Scan for the cell matching the given text and deliver its [x, y] coordinate at center. 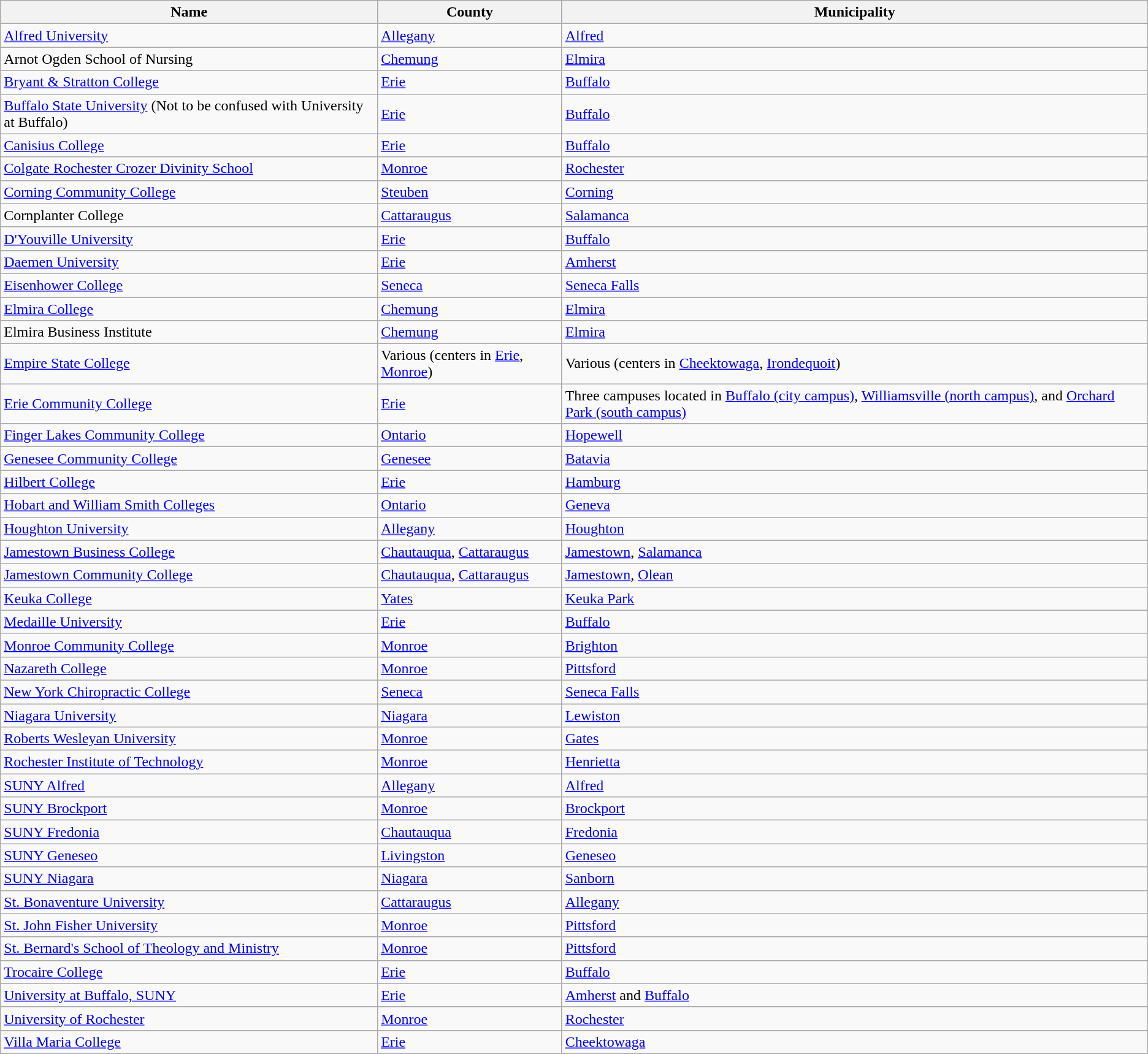
Keuka Park [855, 598]
Three campuses located in Buffalo (city campus), Williamsville (north campus), and Orchard Park (south campus) [855, 403]
SUNY Fredonia [189, 832]
Finger Lakes Community College [189, 435]
Corning [855, 192]
Nazareth College [189, 668]
Erie Community College [189, 403]
Hopewell [855, 435]
Rochester Institute of Technology [189, 762]
Villa Maria College [189, 1042]
Hilbert College [189, 482]
D'Youville University [189, 239]
St. Bonaventure University [189, 902]
Cheektowaga [855, 1042]
Geneva [855, 505]
Amherst [855, 262]
Batavia [855, 459]
Daemen University [189, 262]
Steuben [470, 192]
Chautauqua [470, 832]
Jamestown, Salamanca [855, 552]
Geneseo [855, 855]
Fredonia [855, 832]
Livingston [470, 855]
Hamburg [855, 482]
Henrietta [855, 762]
Medaille University [189, 622]
Elmira Business Institute [189, 332]
Arnot Ogden School of Nursing [189, 59]
St. Bernard's School of Theology and Ministry [189, 949]
Buffalo State University (Not to be confused with University at Buffalo) [189, 114]
Genesee Community College [189, 459]
SUNY Alfred [189, 785]
Canisius College [189, 145]
Name [189, 12]
Colgate Rochester Crozer Divinity School [189, 169]
Corning Community College [189, 192]
Various (centers in Erie, Monroe) [470, 364]
Brighton [855, 645]
New York Chiropractic College [189, 692]
Gates [855, 739]
SUNY Brockport [189, 809]
Amherst and Buffalo [855, 995]
Keuka College [189, 598]
Monroe Community College [189, 645]
Jamestown Business College [189, 552]
Empire State College [189, 364]
St. John Fisher University [189, 925]
University at Buffalo, SUNY [189, 995]
Cornplanter College [189, 215]
Sanborn [855, 879]
Hobart and William Smith Colleges [189, 505]
County [470, 12]
Roberts Wesleyan University [189, 739]
Various (centers in Cheektowaga, Irondequoit) [855, 364]
SUNY Geneseo [189, 855]
Alfred University [189, 36]
Houghton [855, 529]
Brockport [855, 809]
Eisenhower College [189, 285]
Jamestown, Olean [855, 575]
Bryant & Stratton College [189, 82]
Municipality [855, 12]
University of Rochester [189, 1018]
Salamanca [855, 215]
Niagara University [189, 716]
Yates [470, 598]
Lewiston [855, 716]
Jamestown Community College [189, 575]
SUNY Niagara [189, 879]
Houghton University [189, 529]
Elmira College [189, 308]
Genesee [470, 459]
Trocaire College [189, 972]
